Locate the cell with the specified text and output its (x, y) center coordinate. 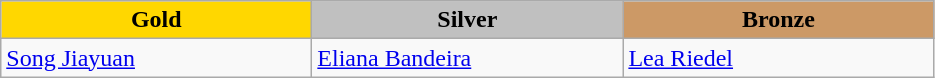
Eliana Bandeira (468, 58)
Song Jiayuan (156, 58)
Lea Riedel (778, 58)
Bronze (778, 20)
Gold (156, 20)
Silver (468, 20)
